For the text-containing cell, return its midpoint in [X, Y] coordinate format. 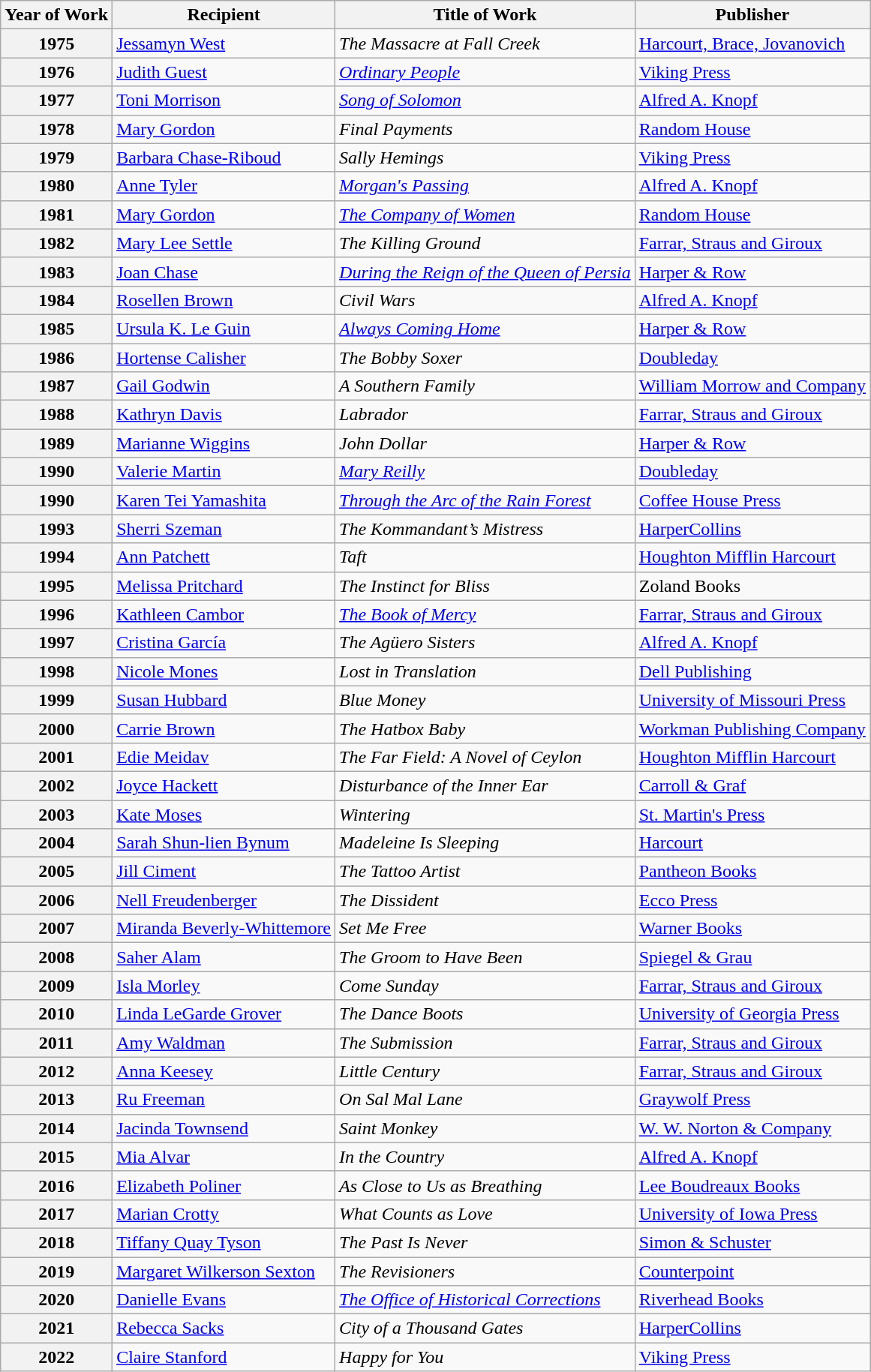
The Revisioners [485, 1271]
2022 [57, 1357]
1982 [57, 243]
Come Sunday [485, 986]
Disturbance of the Inner Ear [485, 785]
Tiffany Quay Tyson [224, 1242]
1981 [57, 215]
William Morrow and Company [752, 386]
Ru Freeman [224, 1100]
Year of Work [57, 15]
Sherri Szeman [224, 529]
1979 [57, 158]
Mary Reilly [485, 472]
Graywolf Press [752, 1100]
2010 [57, 1014]
Simon & Schuster [752, 1242]
University of Missouri Press [752, 700]
St. Martin's Press [752, 814]
1977 [57, 101]
University of Iowa Press [752, 1214]
Karen Tei Yamashita [224, 500]
John Dollar [485, 443]
Amy Waldman [224, 1043]
Nell Freudenberger [224, 900]
2007 [57, 929]
Dell Publishing [752, 671]
On Sal Mal Lane [485, 1100]
2004 [57, 843]
Cristina García [224, 643]
1998 [57, 671]
Set Me Free [485, 929]
1997 [57, 643]
Claire Stanford [224, 1357]
2015 [57, 1157]
2014 [57, 1128]
The Groom to Have Been [485, 957]
2016 [57, 1185]
Saint Monkey [485, 1128]
Morgan's Passing [485, 186]
2002 [57, 785]
Title of Work [485, 15]
Lost in Translation [485, 671]
Blue Money [485, 700]
Ecco Press [752, 900]
Coffee House Press [752, 500]
Mary Lee Settle [224, 243]
1993 [57, 529]
Edie Meidav [224, 757]
Labrador [485, 415]
Saher Alam [224, 957]
The Kommandant’s Mistress [485, 529]
1987 [57, 386]
Anna Keesey [224, 1071]
Ursula K. Le Guin [224, 329]
1975 [57, 44]
2003 [57, 814]
Always Coming Home [485, 329]
1995 [57, 586]
Through the Arc of the Rain Forest [485, 500]
Kathleen Cambor [224, 614]
2008 [57, 957]
2006 [57, 900]
The Massacre at Fall Creek [485, 44]
Elizabeth Poliner [224, 1185]
Carroll & Graf [752, 785]
Warner Books [752, 929]
Song of Solomon [485, 101]
Final Payments [485, 129]
The Dance Boots [485, 1014]
Publisher [752, 15]
2013 [57, 1100]
Rosellen Brown [224, 300]
Joyce Hackett [224, 785]
In the Country [485, 1157]
Danielle Evans [224, 1300]
The Hatbox Baby [485, 728]
1978 [57, 129]
The Agüero Sisters [485, 643]
2001 [57, 757]
Anne Tyler [224, 186]
1996 [57, 614]
The Tattoo Artist [485, 872]
Nicole Mones [224, 671]
Workman Publishing Company [752, 728]
Ann Patchett [224, 557]
1988 [57, 415]
Spiegel & Grau [752, 957]
Isla Morley [224, 986]
Little Century [485, 1071]
Kate Moses [224, 814]
Joan Chase [224, 272]
The Submission [485, 1043]
Melissa Pritchard [224, 586]
Recipient [224, 15]
Jacinda Townsend [224, 1128]
Happy for You [485, 1357]
1989 [57, 443]
1985 [57, 329]
W. W. Norton & Company [752, 1128]
1994 [57, 557]
Rebecca Sacks [224, 1328]
The Office of Historical Corrections [485, 1300]
Harcourt, Brace, Jovanovich [752, 44]
Taft [485, 557]
2011 [57, 1043]
1976 [57, 72]
2000 [57, 728]
1999 [57, 700]
A Southern Family [485, 386]
Margaret Wilkerson Sexton [224, 1271]
1980 [57, 186]
The Far Field: A Novel of Ceylon [485, 757]
The Book of Mercy [485, 614]
Madeleine Is Sleeping [485, 843]
2020 [57, 1300]
Carrie Brown [224, 728]
Linda LeGarde Grover [224, 1014]
Zoland Books [752, 586]
Susan Hubbard [224, 700]
Hortense Calisher [224, 358]
Counterpoint [752, 1271]
Jessamyn West [224, 44]
As Close to Us as Breathing [485, 1185]
The Instinct for Bliss [485, 586]
Marianne Wiggins [224, 443]
Wintering [485, 814]
1984 [57, 300]
What Counts as Love [485, 1214]
Judith Guest [224, 72]
Marian Crotty [224, 1214]
The Killing Ground [485, 243]
Barbara Chase-Riboud [224, 158]
Ordinary People [485, 72]
1983 [57, 272]
Valerie Martin [224, 472]
Civil Wars [485, 300]
Pantheon Books [752, 872]
Miranda Beverly-Whittemore [224, 929]
City of a Thousand Gates [485, 1328]
1986 [57, 358]
2018 [57, 1242]
Riverhead Books [752, 1300]
The Bobby Soxer [485, 358]
Gail Godwin [224, 386]
Kathryn Davis [224, 415]
The Company of Women [485, 215]
Mia Alvar [224, 1157]
2005 [57, 872]
2012 [57, 1071]
The Dissident [485, 900]
Sarah Shun-lien Bynum [224, 843]
2019 [57, 1271]
Lee Boudreaux Books [752, 1185]
Toni Morrison [224, 101]
Sally Hemings [485, 158]
Harcourt [752, 843]
2017 [57, 1214]
University of Georgia Press [752, 1014]
The Past Is Never [485, 1242]
During the Reign of the Queen of Persia [485, 272]
Jill Ciment [224, 872]
2009 [57, 986]
2021 [57, 1328]
